Return [x, y] of the center of cell containing provided text 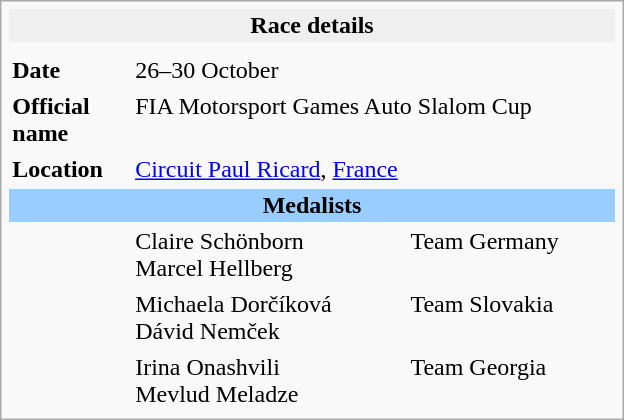
Michaela Dorčíková Dávid Nemček [268, 318]
Race details [312, 26]
Irina Onashvili Mevlud Meladze [268, 381]
Circuit Paul Ricard, France [374, 170]
Location [69, 170]
Claire Schönborn Marcel Hellberg [268, 255]
Official name [69, 120]
Medalists [312, 206]
Team Slovakia [510, 318]
Date [69, 70]
Team Georgia [510, 381]
FIA Motorsport Games Auto Slalom Cup [374, 120]
Team Germany [510, 255]
26–30 October [268, 70]
